Determine the (X, Y) coordinate at the center of the cell enclosing the given text.  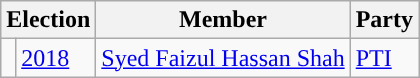
2018 (56, 58)
Party (384, 20)
PTI (384, 58)
Syed Faizul Hassan Shah (223, 58)
Member (223, 20)
Election (48, 20)
